From the cell containing the given text, extract its center point as (x, y) coordinate. 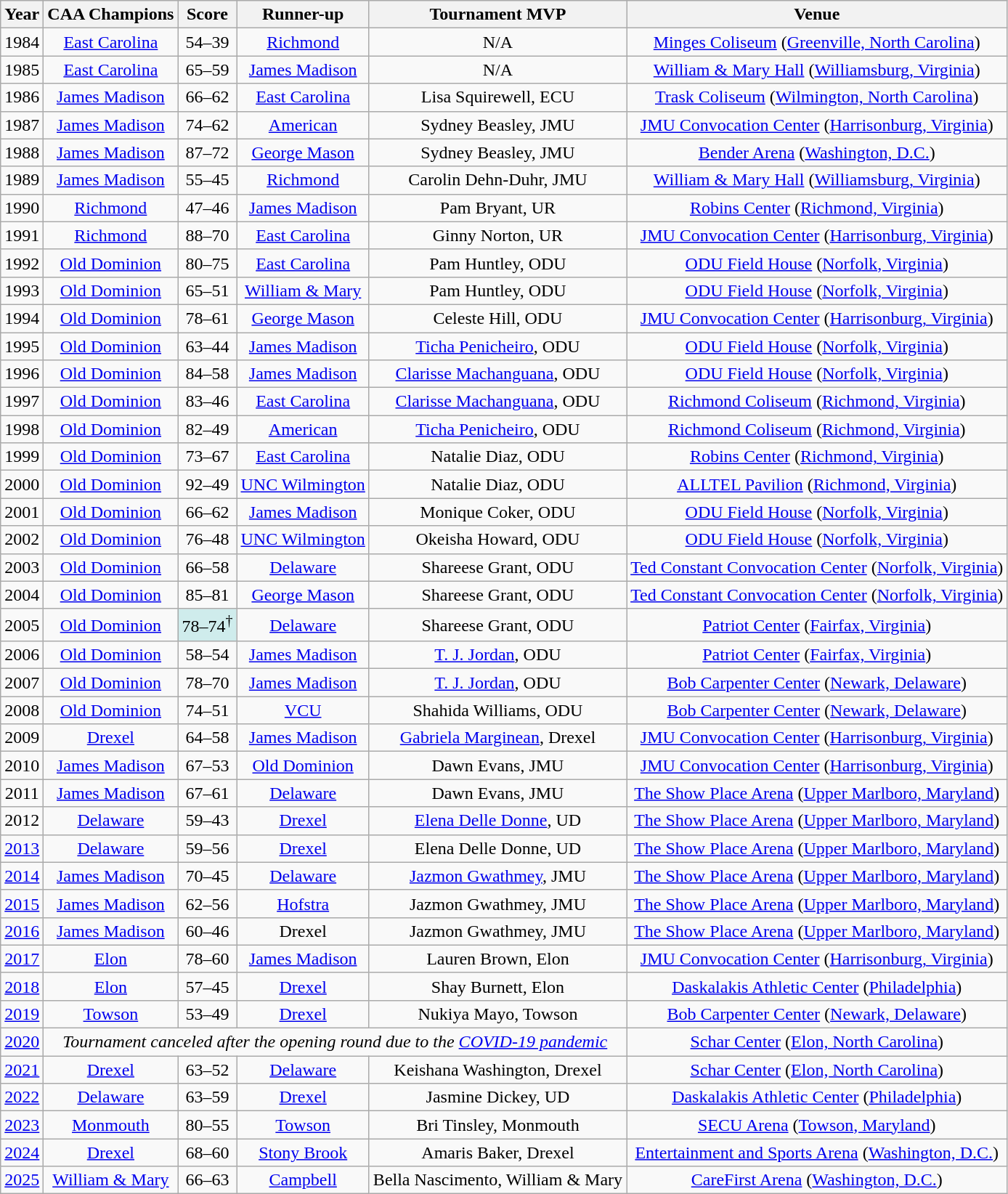
53–49 (208, 1014)
1995 (22, 346)
2022 (22, 1097)
64–58 (208, 738)
Shahida Williams, ODU (497, 710)
60–46 (208, 931)
70–45 (208, 876)
85–81 (208, 595)
2012 (22, 821)
Tournament MVP (497, 15)
62–56 (208, 903)
Nukiya Mayo, Towson (497, 1014)
1996 (22, 374)
59–56 (208, 848)
Monmouth (110, 1125)
57–45 (208, 986)
1987 (22, 125)
2011 (22, 793)
Minges Coliseum (Greenville, North Carolina) (817, 42)
63–52 (208, 1070)
65–51 (208, 291)
63–44 (208, 346)
2016 (22, 931)
2023 (22, 1125)
2017 (22, 959)
47–46 (208, 208)
Bella Nascimento, William & Mary (497, 1180)
2000 (22, 484)
Okeisha Howard, ODU (497, 540)
54–39 (208, 42)
SECU Arena (Towson, Maryland) (817, 1125)
66–58 (208, 567)
VCU (303, 710)
Keishana Washington, Drexel (497, 1070)
2009 (22, 738)
Gabriela Marginean, Drexel (497, 738)
83–46 (208, 402)
82–49 (208, 429)
2015 (22, 903)
2007 (22, 683)
65–59 (208, 70)
Campbell (303, 1180)
Ginny Norton, UR (497, 235)
2024 (22, 1153)
2014 (22, 876)
Entertainment and Sports Arena (Washington, D.C.) (817, 1153)
80–75 (208, 263)
87–72 (208, 153)
1989 (22, 180)
74–51 (208, 710)
68–60 (208, 1153)
78–74† (208, 625)
78–70 (208, 683)
84–58 (208, 374)
80–55 (208, 1125)
88–70 (208, 235)
1998 (22, 429)
Tournament canceled after the opening round due to the COVID-19 pandemic (336, 1042)
67–61 (208, 793)
1986 (22, 97)
Runner-up (303, 15)
2003 (22, 567)
78–60 (208, 959)
76–48 (208, 540)
2006 (22, 655)
63–59 (208, 1097)
Bender Arena (Washington, D.C.) (817, 153)
2020 (22, 1042)
55–45 (208, 180)
2008 (22, 710)
67–53 (208, 765)
1990 (22, 208)
58–54 (208, 655)
1984 (22, 42)
59–43 (208, 821)
2021 (22, 1070)
Bri Tinsley, Monmouth (497, 1125)
2013 (22, 848)
74–62 (208, 125)
Lauren Brown, Elon (497, 959)
1988 (22, 153)
CAA Champions (110, 15)
Stony Brook (303, 1153)
Pam Bryant, UR (497, 208)
Monique Coker, ODU (497, 512)
1985 (22, 70)
2001 (22, 512)
Jasmine Dickey, UD (497, 1097)
73–67 (208, 457)
Year (22, 15)
Amaris Baker, Drexel (497, 1153)
Carolin Dehn-Duhr, JMU (497, 180)
ALLTEL Pavilion (Richmond, Virginia) (817, 484)
66–63 (208, 1180)
2010 (22, 765)
78–61 (208, 318)
1994 (22, 318)
Celeste Hill, ODU (497, 318)
92–49 (208, 484)
2019 (22, 1014)
Venue (817, 15)
2018 (22, 986)
1993 (22, 291)
Hofstra (303, 903)
1992 (22, 263)
2025 (22, 1180)
2005 (22, 625)
Trask Coliseum (Wilmington, North Carolina) (817, 97)
Score (208, 15)
1991 (22, 235)
1999 (22, 457)
1997 (22, 402)
Shay Burnett, Elon (497, 986)
CareFirst Arena (Washington, D.C.) (817, 1180)
2002 (22, 540)
Lisa Squirewell, ECU (497, 97)
2004 (22, 595)
